Output the [X, Y] coordinate of the center of the cell containing the given text.  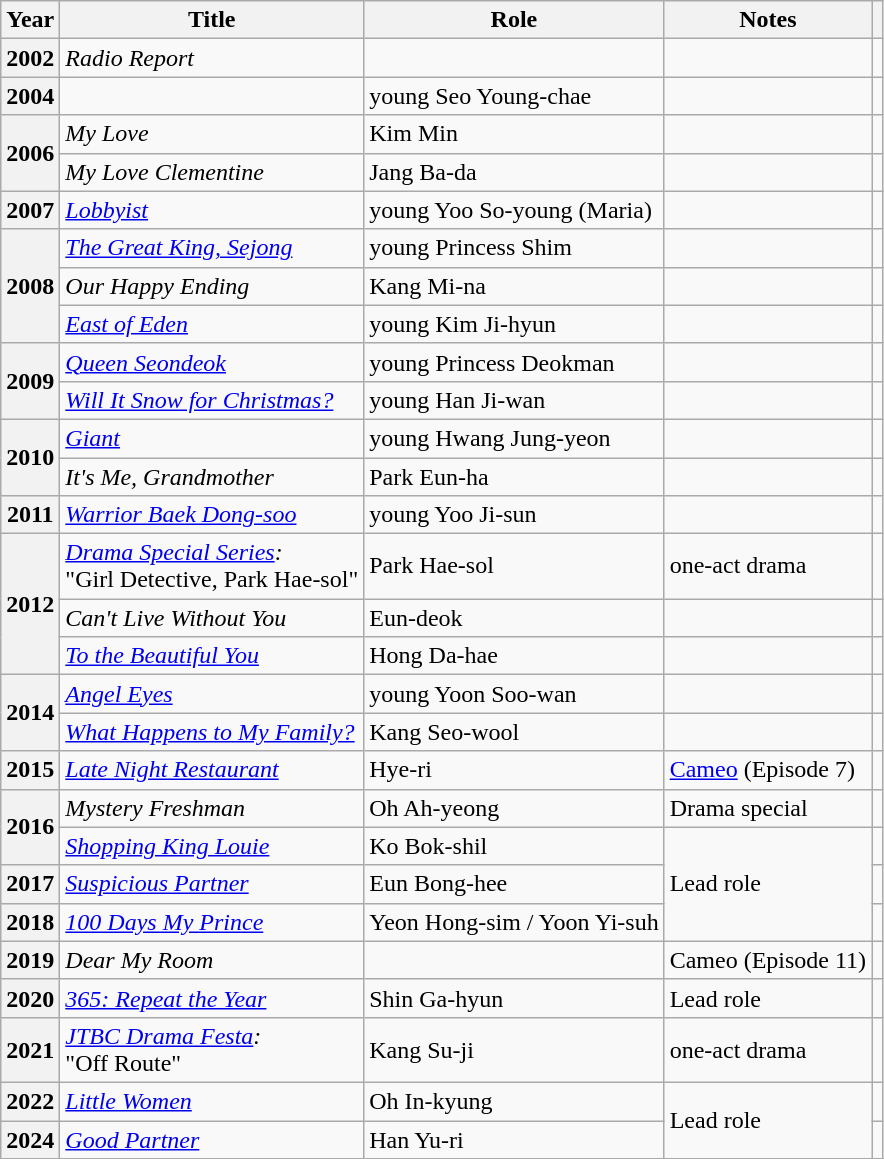
100 Days My Prince [212, 922]
Jang Ba-da [514, 172]
2010 [30, 457]
2014 [30, 713]
Can't Live Without You [212, 618]
What Happens to My Family? [212, 732]
2024 [30, 1139]
Oh Ah-yeong [514, 808]
Warrior Baek Dong-soo [212, 515]
Giant [212, 438]
young Yoon Soo-wan [514, 694]
2007 [30, 210]
young Han Ji-wan [514, 400]
To the Beautiful You [212, 656]
Angel Eyes [212, 694]
Queen Seondeok [212, 362]
Little Women [212, 1101]
2012 [30, 604]
Hong Da-hae [514, 656]
2019 [30, 960]
2016 [30, 827]
Good Partner [212, 1139]
Kang Mi-na [514, 286]
2002 [30, 58]
2006 [30, 153]
Role [514, 20]
The Great King, Sejong [212, 248]
Year [30, 20]
young Princess Shim [514, 248]
2020 [30, 998]
Late Night Restaurant [212, 770]
Ko Bok-shil [514, 846]
Notes [768, 20]
Our Happy Ending [212, 286]
young Kim Ji-hyun [514, 324]
young Seo Young-chae [514, 96]
Hye-ri [514, 770]
East of Eden [212, 324]
Dear My Room [212, 960]
Drama special [768, 808]
2017 [30, 884]
2015 [30, 770]
Kang Seo-wool [514, 732]
My Love [212, 134]
Shin Ga-hyun [514, 998]
Lobbyist [212, 210]
young Hwang Jung-yeon [514, 438]
2011 [30, 515]
Park Eun-ha [514, 477]
Suspicious Partner [212, 884]
Drama Special Series:"Girl Detective, Park Hae-sol" [212, 566]
Eun Bong-hee [514, 884]
Radio Report [212, 58]
Yeon Hong-sim / Yoon Yi-suh [514, 922]
Eun-deok [514, 618]
Park Hae-sol [514, 566]
Kang Su-ji [514, 1050]
Kim Min [514, 134]
Title [212, 20]
Mystery Freshman [212, 808]
young Yoo Ji-sun [514, 515]
Oh In-kyung [514, 1101]
young Princess Deokman [514, 362]
Han Yu-ri [514, 1139]
365: Repeat the Year [212, 998]
Shopping King Louie [212, 846]
It's Me, Grandmother [212, 477]
2009 [30, 381]
JTBC Drama Festa:"Off Route" [212, 1050]
2021 [30, 1050]
2022 [30, 1101]
Cameo (Episode 11) [768, 960]
2018 [30, 922]
2008 [30, 286]
Will It Snow for Christmas? [212, 400]
2004 [30, 96]
My Love Clementine [212, 172]
young Yoo So-young (Maria) [514, 210]
Cameo (Episode 7) [768, 770]
